Scan for the cell matching the given text and deliver its [X, Y] coordinate at center. 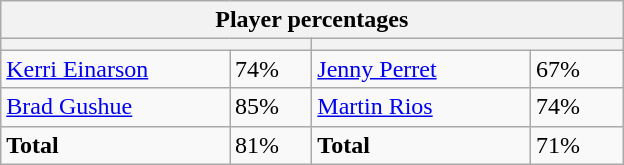
Player percentages [312, 20]
Brad Gushue [116, 107]
71% [577, 145]
81% [271, 145]
Kerri Einarson [116, 69]
Martin Rios [422, 107]
67% [577, 69]
85% [271, 107]
Jenny Perret [422, 69]
